Detect which cell encompasses the target text, then output its [x, y] center coordinate. 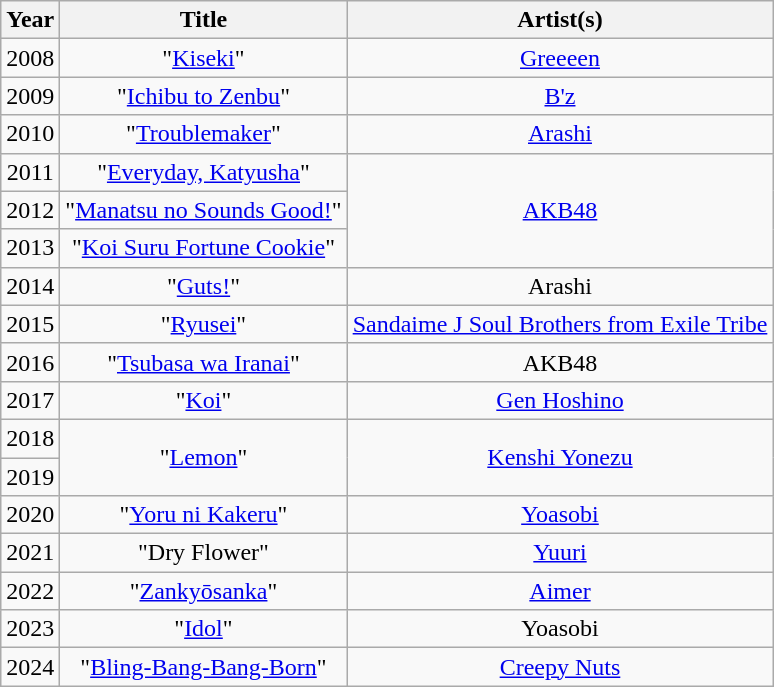
Year [30, 20]
2009 [30, 96]
2019 [30, 477]
Kenshi Yonezu [560, 457]
Artist(s) [560, 20]
Title [204, 20]
"Guts!" [204, 286]
Creepy Nuts [560, 667]
2018 [30, 438]
2022 [30, 591]
"Koi Suru Fortune Cookie" [204, 248]
2012 [30, 210]
"Koi" [204, 400]
2013 [30, 248]
Yuuri [560, 553]
"Idol" [204, 629]
"Dry Flower" [204, 553]
"Everyday, Katyusha" [204, 172]
2021 [30, 553]
"Kiseki" [204, 58]
2015 [30, 324]
2023 [30, 629]
"Troublemaker" [204, 134]
"Tsubasa wa Iranai" [204, 362]
"Manatsu no Sounds Good!" [204, 210]
2016 [30, 362]
2010 [30, 134]
Gen Hoshino [560, 400]
Sandaime J Soul Brothers from Exile Tribe [560, 324]
B'z [560, 96]
2020 [30, 515]
"Ichibu to Zenbu" [204, 96]
2008 [30, 58]
2011 [30, 172]
"Yoru ni Kakeru" [204, 515]
Aimer [560, 591]
Greeeen [560, 58]
"Ryusei" [204, 324]
2024 [30, 667]
"Lemon" [204, 457]
2014 [30, 286]
"Zankyōsanka" [204, 591]
"Bling-Bang-Bang-Born" [204, 667]
2017 [30, 400]
